From the cell containing the given text, extract its center point as (X, Y) coordinate. 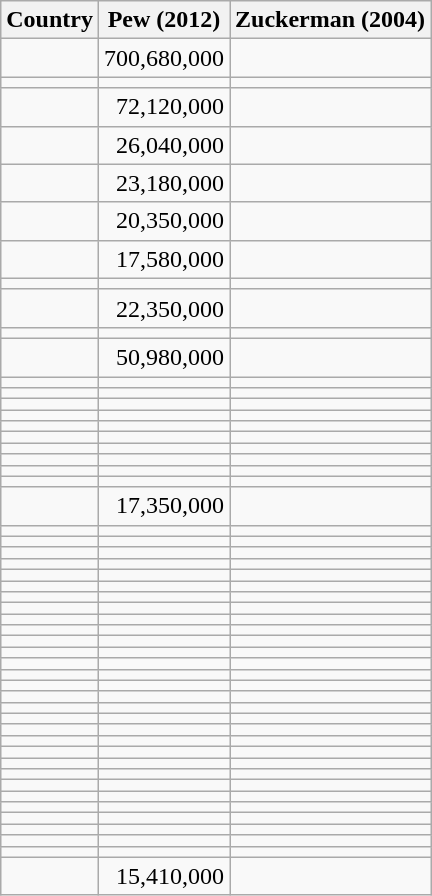
17,580,000 (164, 259)
15,410,000 (164, 876)
700,680,000 (164, 58)
Zuckerman (2004) (330, 20)
Pew (2012) (164, 20)
22,350,000 (164, 308)
72,120,000 (164, 107)
50,980,000 (164, 357)
17,350,000 (164, 506)
Country (50, 20)
23,180,000 (164, 183)
26,040,000 (164, 145)
20,350,000 (164, 221)
